Output the [X, Y] coordinate of the center of the cell containing the given text.  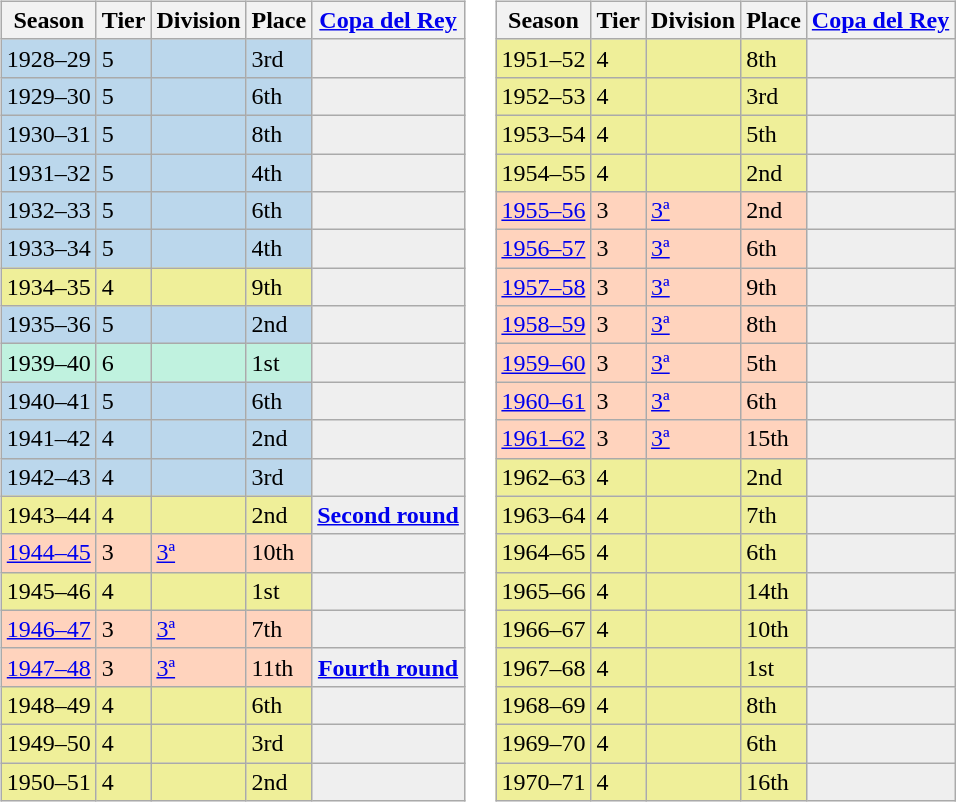
1954–55 [544, 173]
1928–29 [48, 58]
1951–52 [544, 58]
1947–48 [48, 667]
1965–66 [544, 591]
6 [124, 363]
1964–65 [544, 553]
1930–31 [48, 134]
11th [279, 667]
1960–61 [544, 401]
1967–68 [544, 667]
1959–60 [544, 363]
1934–35 [48, 287]
1944–45 [48, 553]
1957–58 [544, 287]
1939–40 [48, 363]
1940–41 [48, 401]
1952–53 [544, 96]
1956–57 [544, 249]
1948–49 [48, 705]
1942–43 [48, 477]
16th [774, 781]
1941–42 [48, 439]
1962–63 [544, 477]
1953–54 [544, 134]
Second round [388, 515]
1946–47 [48, 629]
1969–70 [544, 743]
1935–36 [48, 325]
14th [774, 591]
1963–64 [544, 515]
1945–46 [48, 591]
1949–50 [48, 743]
1961–62 [544, 439]
1958–59 [544, 325]
Fourth round [388, 667]
1955–56 [544, 211]
1950–51 [48, 781]
1970–71 [544, 781]
1968–69 [544, 705]
1929–30 [48, 96]
1932–33 [48, 211]
15th [774, 439]
1931–32 [48, 173]
1943–44 [48, 515]
1966–67 [544, 629]
1933–34 [48, 249]
